Determine the (x, y) coordinate at the center of the cell enclosing the given text.  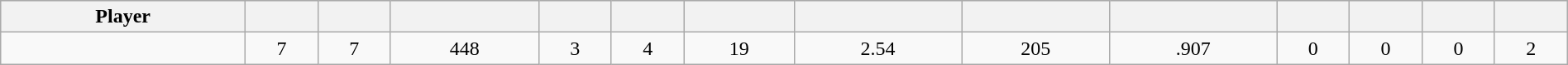
2 (1531, 48)
.907 (1193, 48)
3 (575, 48)
Player (123, 17)
19 (739, 48)
4 (648, 48)
2.54 (878, 48)
205 (1035, 48)
448 (465, 48)
